Detect which cell encompasses the target text, then output its [x, y] center coordinate. 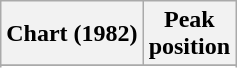
Peakposition [189, 34]
Chart (1982) [72, 34]
